From the cell containing the given text, extract its center point as (X, Y) coordinate. 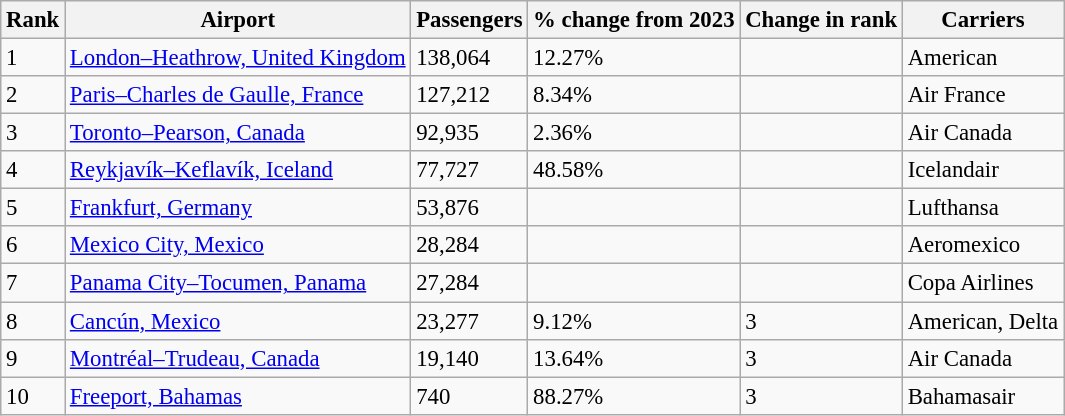
9.12% (634, 321)
740 (470, 396)
53,876 (470, 208)
Air France (982, 95)
1 (33, 58)
12.27% (634, 58)
Mexico City, Mexico (238, 245)
27,284 (470, 283)
Toronto–Pearson, Canada (238, 133)
Lufthansa (982, 208)
London–Heathrow, United Kingdom (238, 58)
Paris–Charles de Gaulle, France (238, 95)
48.58% (634, 170)
5 (33, 208)
Change in rank (822, 20)
7 (33, 283)
Passengers (470, 20)
8.34% (634, 95)
Cancún, Mexico (238, 321)
Airport (238, 20)
88.27% (634, 396)
American (982, 58)
Frankfurt, Germany (238, 208)
77,727 (470, 170)
Rank (33, 20)
Montréal–Trudeau, Canada (238, 358)
Bahamasair (982, 396)
2 (33, 95)
9 (33, 358)
% change from 2023 (634, 20)
138,064 (470, 58)
Copa Airlines (982, 283)
8 (33, 321)
23,277 (470, 321)
127,212 (470, 95)
Carriers (982, 20)
2.36% (634, 133)
American, Delta (982, 321)
19,140 (470, 358)
Icelandair (982, 170)
10 (33, 396)
28,284 (470, 245)
Reykjavík–Keflavík, Iceland (238, 170)
Aeromexico (982, 245)
Panama City–Tocumen, Panama (238, 283)
Freeport, Bahamas (238, 396)
6 (33, 245)
92,935 (470, 133)
4 (33, 170)
13.64% (634, 358)
